Extract the (x, y) coordinate from the center of the cell holding the provided text.  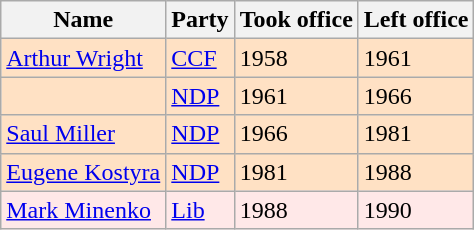
Eugene Kostyra (84, 172)
1990 (416, 210)
Party (200, 20)
CCF (200, 58)
Mark Minenko (84, 210)
Left office (416, 20)
Took office (296, 20)
Lib (200, 210)
Saul Miller (84, 134)
Name (84, 20)
1958 (296, 58)
Arthur Wright (84, 58)
